Locate the cell with the specified text and output its (x, y) center coordinate. 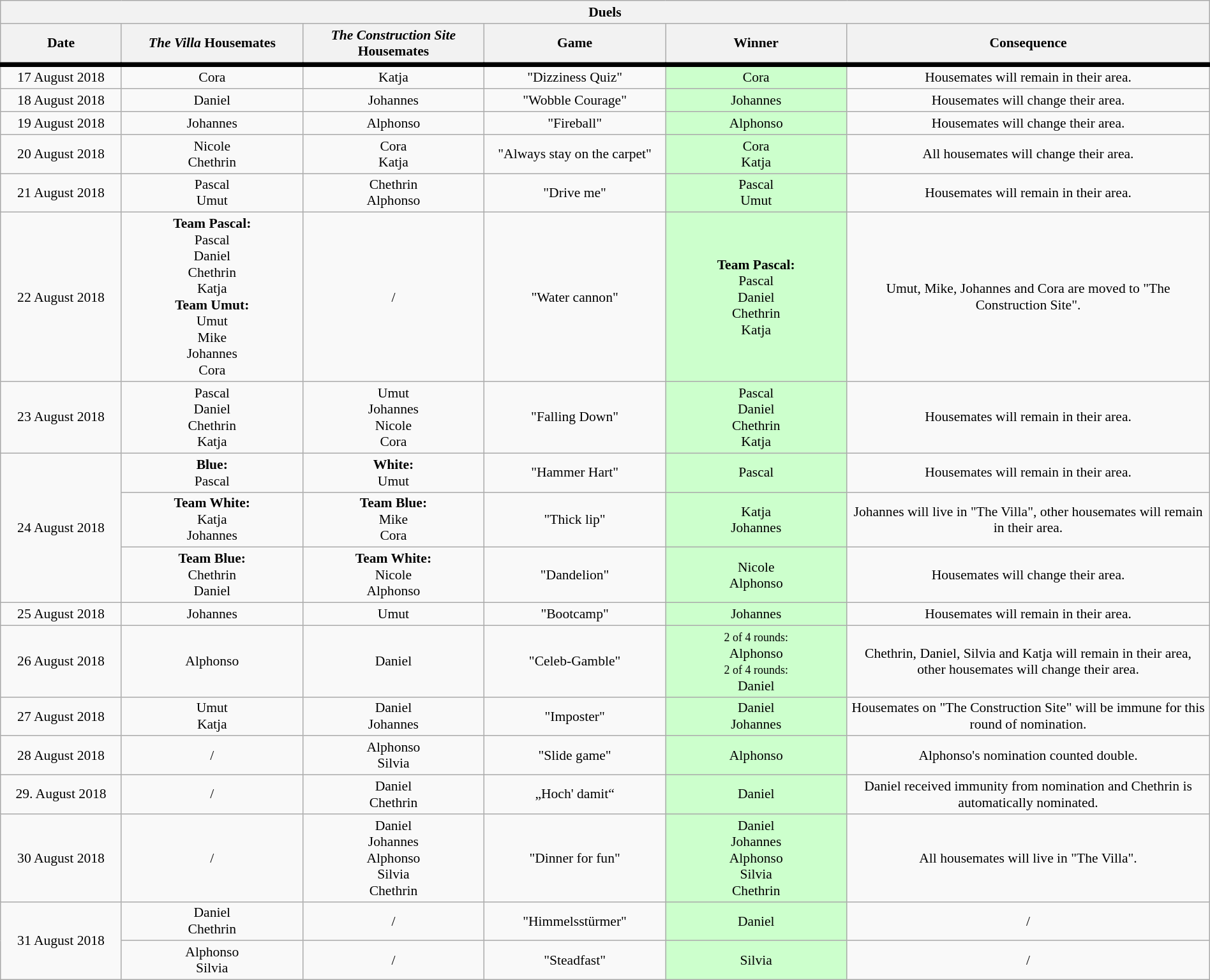
Duels (605, 12)
Team White:NicoleAlphonso (393, 575)
"Falling Down" (575, 417)
20 August 2018 (61, 154)
ChethrinAlphonso (393, 193)
"Always stay on the carpet" (575, 154)
Daniel received immunity from nomination and Chethrin is automatically nominated. (1028, 795)
"Thick lip" (575, 519)
"Bootcamp" (575, 614)
NicoleChethrin (212, 154)
"Himmelsstürmer" (575, 921)
"Hammer Hart" (575, 472)
30 August 2018 (61, 858)
"Imposter" (575, 716)
"Dinner for fun" (575, 858)
"Celeb-Gamble" (575, 661)
26 August 2018 (61, 661)
Team Blue:MikeCora (393, 519)
Housemates on "The Construction Site" will be immune for this round of nomination. (1028, 716)
Umut (393, 614)
21 August 2018 (61, 193)
Date (61, 44)
29. August 2018 (61, 795)
18 August 2018 (61, 101)
22 August 2018 (61, 297)
Johannes will live in "The Villa", other housemates will remain in their area. (1028, 519)
"Wobble Courage" (575, 101)
The Construction Site Housemates (393, 44)
"Slide game" (575, 755)
Team White:KatjaJohannes (212, 519)
17 August 2018 (61, 77)
Team Pascal:PascalDanielChethrinKatja (756, 297)
UmutJohannesNicoleCora (393, 417)
Blue:Pascal (212, 472)
Umut, Mike, Johannes and Cora are moved to "The Construction Site". (1028, 297)
"Steadfast" (575, 961)
24 August 2018 (61, 528)
Team Pascal:PascalDanielChethrinKatjaTeam Umut:UmutMikeJohannesCora (212, 297)
All housemates will live in "The Villa". (1028, 858)
"Water cannon" (575, 297)
UmutKatja (212, 716)
KatjaJohannes (756, 519)
White:Umut (393, 472)
19 August 2018 (61, 123)
Pascal (756, 472)
Winner (756, 44)
NicoleAlphonso (756, 575)
2 of 4 rounds:Alphonso2 of 4 rounds:Daniel (756, 661)
The Villa Housemates (212, 44)
Team Blue:ChethrinDaniel (212, 575)
Silvia (756, 961)
"Drive me" (575, 193)
Game (575, 44)
Alphonso's nomination counted double. (1028, 755)
"Dizziness Quiz" (575, 77)
Katja (393, 77)
Consequence (1028, 44)
All housemates will change their area. (1028, 154)
23 August 2018 (61, 417)
31 August 2018 (61, 940)
Chethrin, Daniel, Silvia and Katja will remain in their area, other housemates will change their area. (1028, 661)
25 August 2018 (61, 614)
"Fireball" (575, 123)
"Dandelion" (575, 575)
28 August 2018 (61, 755)
„Hoch' damit“ (575, 795)
27 August 2018 (61, 716)
